Identify which cell holds the provided text, then report its [x, y] central coordinate. 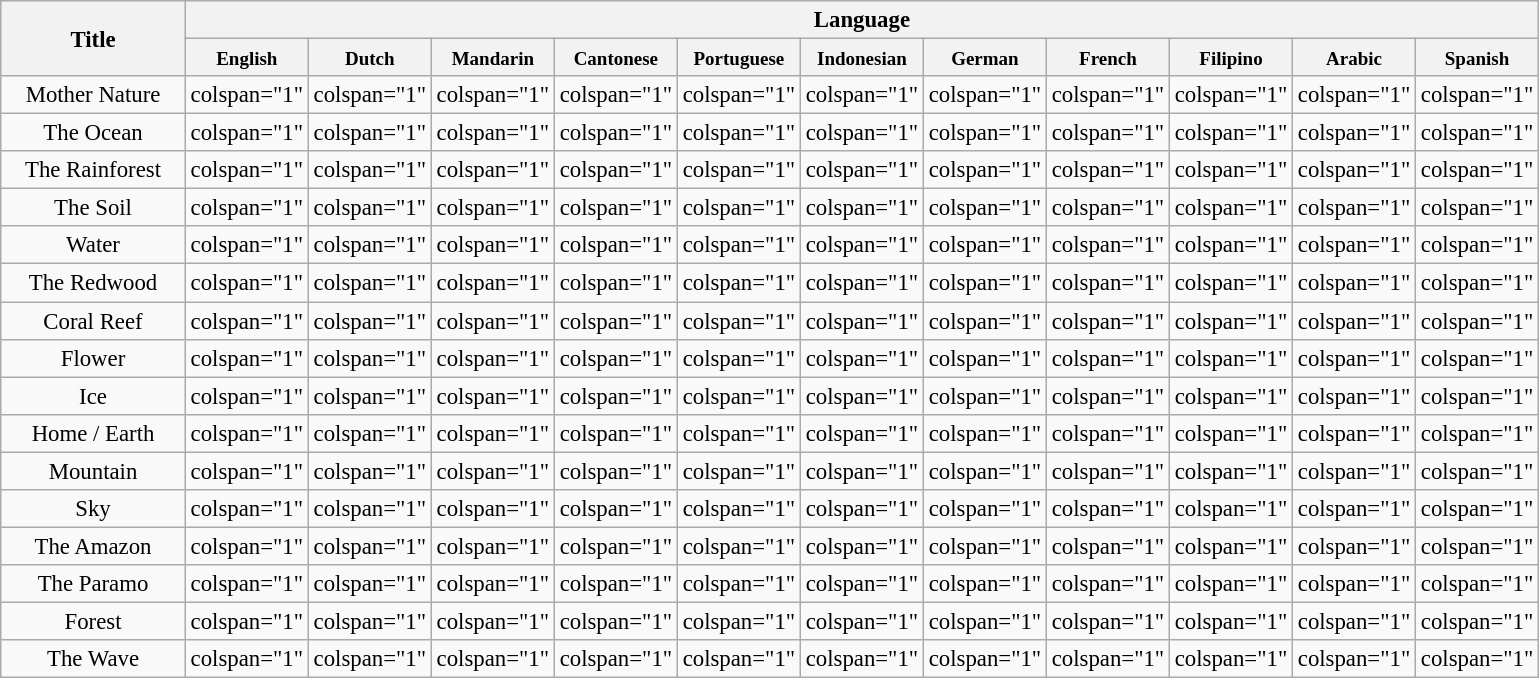
The Rainforest [94, 170]
The Redwood [94, 283]
English [246, 58]
Arabic [1354, 58]
Flower [94, 358]
Filipino [1230, 58]
Home / Earth [94, 433]
Water [94, 245]
Sky [94, 509]
The Ocean [94, 133]
Spanish [1478, 58]
Cantonese [616, 58]
The Soil [94, 208]
Coral Reef [94, 321]
Mother Nature [94, 95]
Mountain [94, 471]
Forest [94, 621]
The Wave [94, 659]
Language [862, 20]
Title [94, 38]
Mandarin [492, 58]
German [984, 58]
Dutch [370, 58]
Portuguese [738, 58]
Ice [94, 396]
The Paramo [94, 584]
French [1108, 58]
The Amazon [94, 546]
Indonesian [862, 58]
